Determine the [X, Y] coordinate at the center of the cell enclosing the given text.  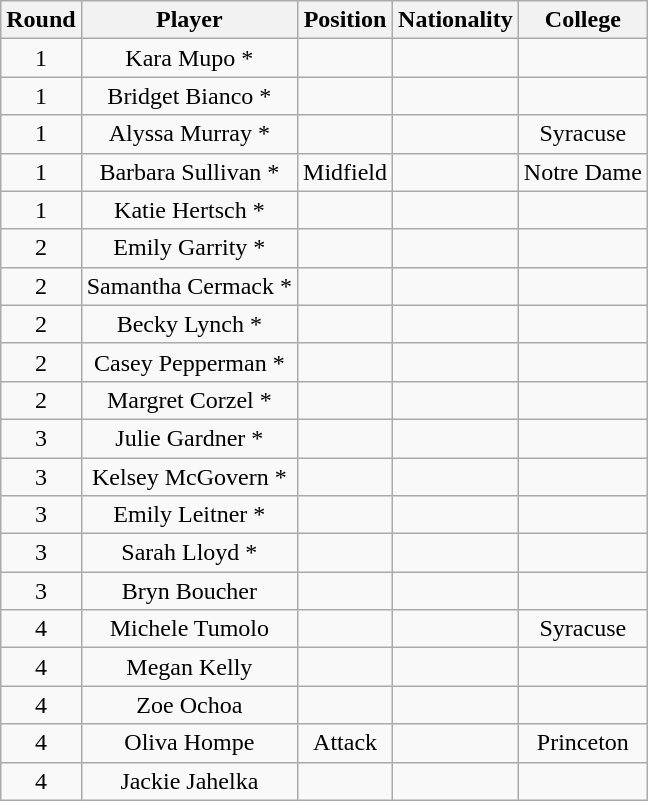
Casey Pepperman * [189, 362]
Midfield [346, 172]
Katie Hertsch * [189, 210]
Emily Leitner * [189, 515]
Princeton [582, 743]
Megan Kelly [189, 667]
Round [41, 20]
Julie Gardner * [189, 438]
Attack [346, 743]
Michele Tumolo [189, 629]
Sarah Lloyd * [189, 553]
Notre Dame [582, 172]
Bryn Boucher [189, 591]
Barbara Sullivan * [189, 172]
Becky Lynch * [189, 324]
Position [346, 20]
Nationality [456, 20]
Zoe Ochoa [189, 705]
Kara Mupo * [189, 58]
College [582, 20]
Alyssa Murray * [189, 134]
Kelsey McGovern * [189, 477]
Emily Garrity * [189, 248]
Jackie Jahelka [189, 781]
Oliva Hompe [189, 743]
Player [189, 20]
Samantha Cermack * [189, 286]
Bridget Bianco * [189, 96]
Margret Corzel * [189, 400]
